For the text-containing cell, return its midpoint in (x, y) coordinate format. 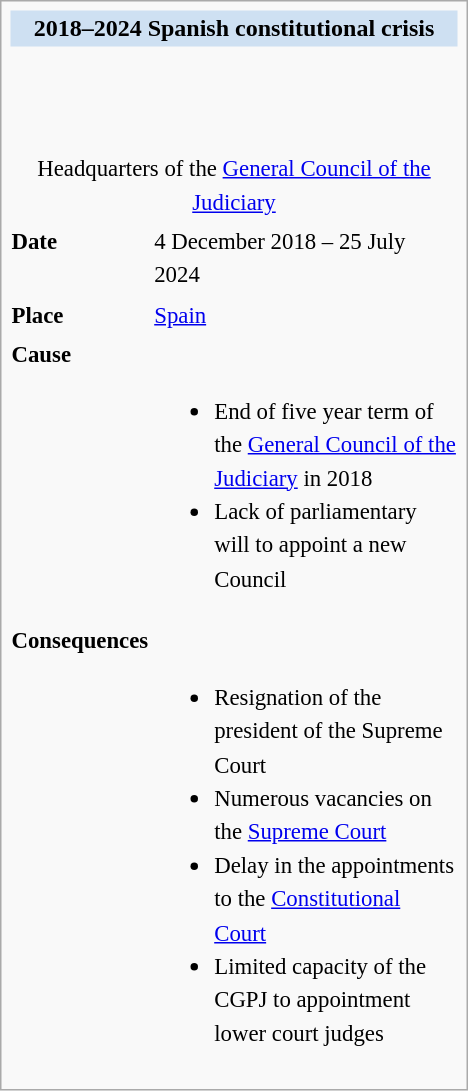
Place (80, 316)
Headquarters of the General Council of the Judiciary (234, 136)
Cause (80, 478)
Date (80, 259)
4 December 2018 – 25 July 2024 (306, 259)
Consequences (80, 849)
Spain (306, 316)
End of five year term of the General Council of the Judiciary in 2018Lack of parliamentary will to appoint a new Council (306, 478)
2018–2024 Spanish constitutional crisis (234, 28)
